Capture the cell that displays the provided text and extract its (x, y) central coordinate. 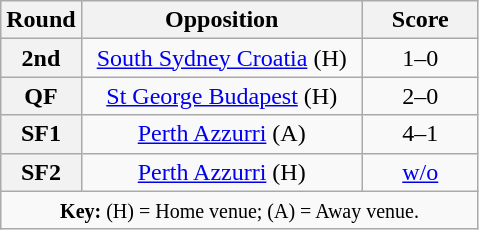
Perth Azzurri (H) (222, 172)
w/o (420, 172)
QF (41, 96)
South Sydney Croatia (H) (222, 58)
SF1 (41, 134)
Score (420, 20)
Opposition (222, 20)
2nd (41, 58)
St George Budapest (H) (222, 96)
1–0 (420, 58)
Key: (H) = Home venue; (A) = Away venue. (240, 210)
SF2 (41, 172)
4–1 (420, 134)
Round (41, 20)
Perth Azzurri (A) (222, 134)
2–0 (420, 96)
